For the text-containing cell, return its midpoint in [x, y] coordinate format. 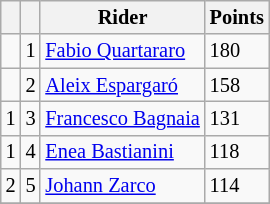
3 [31, 118]
Francesco Bagnaia [122, 118]
180 [237, 51]
Rider [122, 17]
4 [31, 152]
Fabio Quartararo [122, 51]
114 [237, 186]
5 [31, 186]
Points [237, 17]
Johann Zarco [122, 186]
158 [237, 85]
118 [237, 152]
Aleix Espargaró [122, 85]
131 [237, 118]
Enea Bastianini [122, 152]
